Detect which cell encompasses the target text, then output its (x, y) center coordinate. 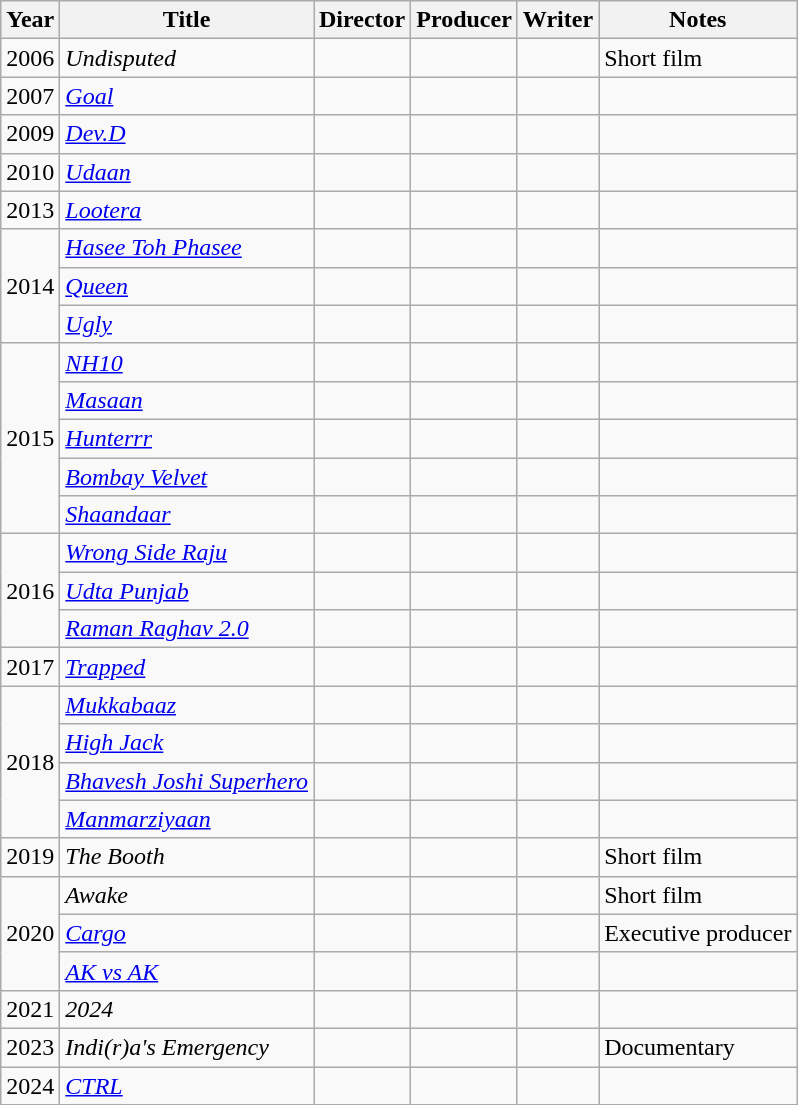
2009 (30, 134)
Producer (464, 20)
Undisputed (187, 58)
2017 (30, 667)
2014 (30, 286)
Director (362, 20)
Bhavesh Joshi Superhero (187, 781)
Ugly (187, 324)
Cargo (187, 933)
Title (187, 20)
Mukkabaaz (187, 705)
Bombay Velvet (187, 477)
NH10 (187, 362)
Awake (187, 895)
Hasee Toh Phasee (187, 248)
2023 (30, 1047)
Queen (187, 286)
Lootera (187, 210)
2020 (30, 933)
2007 (30, 96)
CTRL (187, 1085)
2016 (30, 591)
Year (30, 20)
The Booth (187, 857)
2013 (30, 210)
2006 (30, 58)
Notes (698, 20)
Trapped (187, 667)
Shaandaar (187, 515)
Masaan (187, 400)
Documentary (698, 1047)
Udaan (187, 172)
Manmarziyaan (187, 819)
2019 (30, 857)
Executive producer (698, 933)
2018 (30, 762)
Dev.D (187, 134)
2015 (30, 438)
2021 (30, 1009)
Writer (558, 20)
Goal (187, 96)
Wrong Side Raju (187, 553)
High Jack (187, 743)
Raman Raghav 2.0 (187, 629)
Hunterrr (187, 438)
2010 (30, 172)
Indi(r)a's Emergency (187, 1047)
Udta Punjab (187, 591)
AK vs AK (187, 971)
